Pinpoint the cell where the given text exists, returning its (x, y) midpoint coordinate. 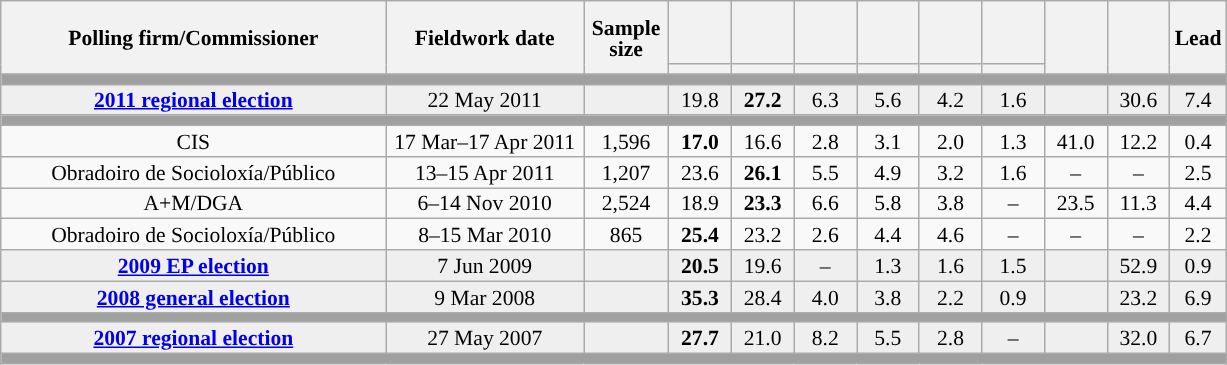
2011 regional election (194, 100)
2008 general election (194, 296)
20.5 (700, 266)
28.4 (762, 296)
19.8 (700, 100)
3.2 (950, 172)
22 May 2011 (485, 100)
23.6 (700, 172)
6.7 (1198, 338)
2.6 (826, 234)
23.3 (762, 204)
5.8 (888, 204)
2.0 (950, 142)
27.7 (700, 338)
Sample size (626, 38)
32.0 (1138, 338)
9 Mar 2008 (485, 296)
2.5 (1198, 172)
3.1 (888, 142)
23.5 (1076, 204)
4.6 (950, 234)
Fieldwork date (485, 38)
Polling firm/Commissioner (194, 38)
41.0 (1076, 142)
4.2 (950, 100)
6–14 Nov 2010 (485, 204)
6.3 (826, 100)
2,524 (626, 204)
35.3 (700, 296)
19.6 (762, 266)
12.2 (1138, 142)
2007 regional election (194, 338)
13–15 Apr 2011 (485, 172)
27 May 2007 (485, 338)
21.0 (762, 338)
17.0 (700, 142)
0.4 (1198, 142)
18.9 (700, 204)
8–15 Mar 2010 (485, 234)
11.3 (1138, 204)
5.6 (888, 100)
A+M/DGA (194, 204)
7 Jun 2009 (485, 266)
1,596 (626, 142)
26.1 (762, 172)
16.6 (762, 142)
CIS (194, 142)
25.4 (700, 234)
6.6 (826, 204)
Lead (1198, 38)
1,207 (626, 172)
17 Mar–17 Apr 2011 (485, 142)
30.6 (1138, 100)
2009 EP election (194, 266)
27.2 (762, 100)
6.9 (1198, 296)
865 (626, 234)
4.0 (826, 296)
52.9 (1138, 266)
4.9 (888, 172)
8.2 (826, 338)
7.4 (1198, 100)
1.5 (1014, 266)
